Find where the given text appears and provide that cell's center as (X, Y) coordinate. 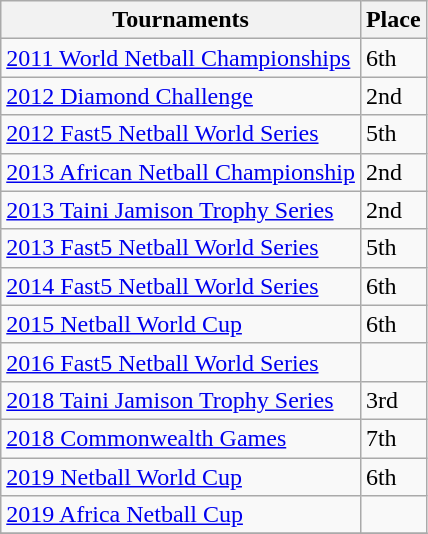
2019 Africa Netball Cup (181, 515)
2019 Netball World Cup (181, 477)
Tournaments (181, 20)
Place (393, 20)
2012 Diamond Challenge (181, 96)
2016 Fast5 Netball World Series (181, 362)
2015 Netball World Cup (181, 324)
3rd (393, 400)
2012 Fast5 Netball World Series (181, 134)
2013 Taini Jamison Trophy Series (181, 210)
7th (393, 438)
2014 Fast5 Netball World Series (181, 286)
2013 Fast5 Netball World Series (181, 248)
2018 Taini Jamison Trophy Series (181, 400)
2011 World Netball Championships (181, 58)
2013 African Netball Championship (181, 172)
2018 Commonwealth Games (181, 438)
